Find where the given text appears and provide that cell's center as (X, Y) coordinate. 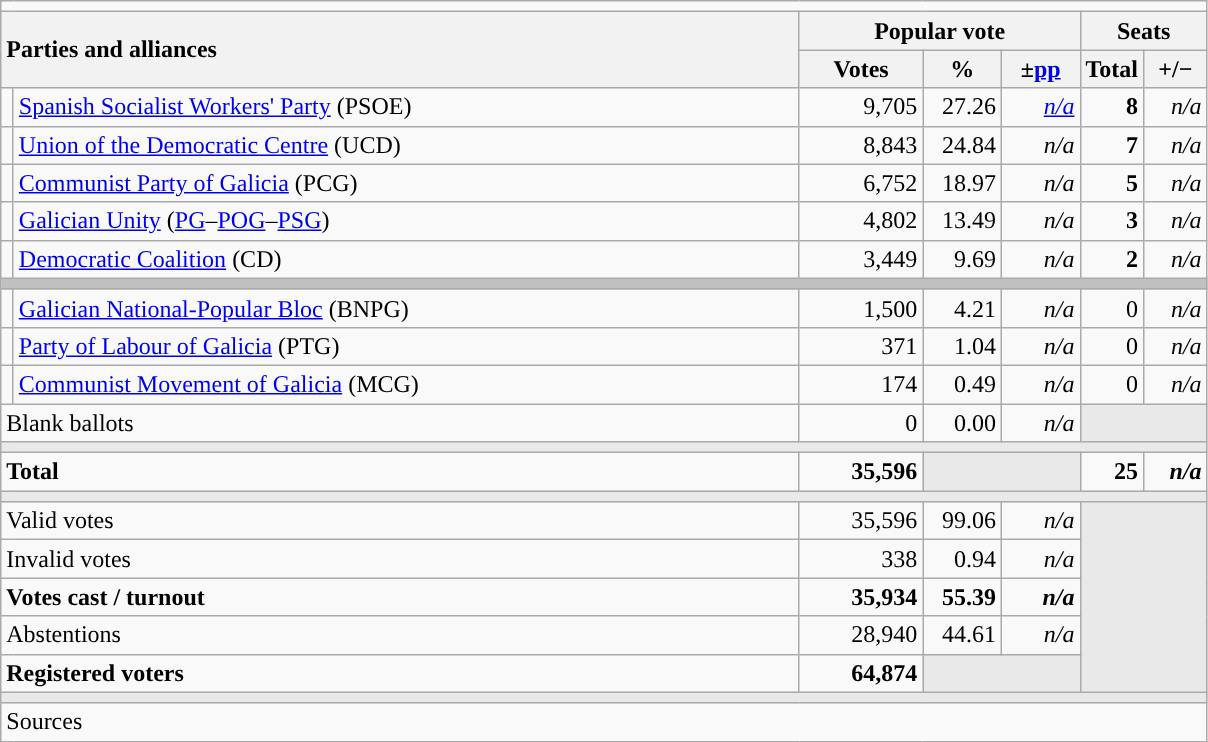
9.69 (962, 259)
24.84 (962, 145)
% (962, 69)
4.21 (962, 308)
27.26 (962, 107)
8,843 (861, 145)
Spanish Socialist Workers' Party (PSOE) (406, 107)
Seats (1144, 31)
Galician Unity (PG–POG–PSG) (406, 221)
Abstentions (400, 635)
3 (1112, 221)
Democratic Coalition (CD) (406, 259)
174 (861, 384)
28,940 (861, 635)
18.97 (962, 183)
7 (1112, 145)
Communist Movement of Galicia (MCG) (406, 384)
Party of Labour of Galicia (PTG) (406, 346)
1,500 (861, 308)
0.00 (962, 423)
6,752 (861, 183)
Parties and alliances (400, 50)
Votes (861, 69)
338 (861, 559)
25 (1112, 472)
8 (1112, 107)
55.39 (962, 597)
Votes cast / turnout (400, 597)
371 (861, 346)
4,802 (861, 221)
35,934 (861, 597)
+/− (1176, 69)
0.49 (962, 384)
Communist Party of Galicia (PCG) (406, 183)
Sources (604, 722)
3,449 (861, 259)
Registered voters (400, 673)
Popular vote (940, 31)
2 (1112, 259)
Invalid votes (400, 559)
13.49 (962, 221)
44.61 (962, 635)
Union of the Democratic Centre (UCD) (406, 145)
64,874 (861, 673)
Galician National-Popular Bloc (BNPG) (406, 308)
9,705 (861, 107)
0.94 (962, 559)
Blank ballots (400, 423)
Valid votes (400, 521)
5 (1112, 183)
±pp (1040, 69)
99.06 (962, 521)
1.04 (962, 346)
